Pinpoint the cell where the given text exists, returning its (X, Y) midpoint coordinate. 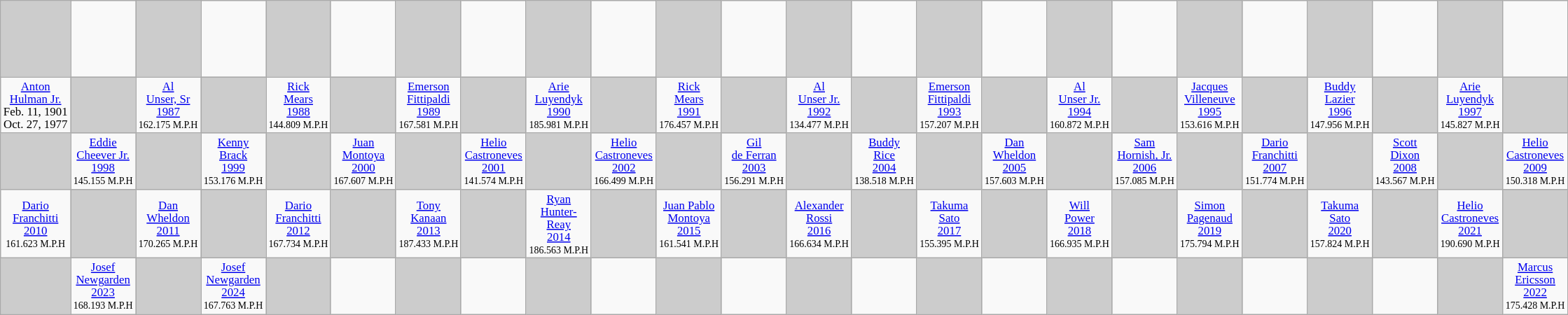
AlexanderRossi2016166.634 M.P.H (819, 223)
ScottDixon2008143.567 M.P.H (1405, 161)
JuanMontoya2000167.607 M.P.H (363, 161)
BuddyRice2004138.518 M.P.H (884, 161)
ArieLuyendyk1990185.981 M.P.H (559, 105)
HelioCastroneves2001141.574 M.P.H (493, 161)
HelioCastroneves2009150.318 M.P.H (1535, 161)
AntonHulman Jr.Feb. 11, 1901Oct. 27, 1977 (36, 105)
SamHornish, Jr.2006157.085 M.P.H (1144, 161)
SimonPagenaud2019175.794 M.P.H (1210, 223)
DanWheldon2011170.265 M.P.H (168, 223)
RickMears1991176.457 M.P.H (689, 105)
AlUnser Jr.1994160.872 M.P.H (1080, 105)
JosefNewgarden2023168.193 M.P.H (104, 286)
JosefNewgarden2024167.763 M.P.H (234, 286)
TakumaSato2020157.824 M.P.H (1340, 223)
DarioFranchitti2010161.623 M.P.H (36, 223)
TakumaSato2017155.395 M.P.H (950, 223)
JacquesVilleneuve1995153.616 M.P.H (1210, 105)
EmersonFittipaldi1993157.207 M.P.H (950, 105)
WillPower2018166.935 M.P.H (1080, 223)
KennyBrack1999153.176 M.P.H (234, 161)
RyanHunter-Reay2014186.563 M.P.H (559, 223)
Gilde Ferran2003156.291 M.P.H (754, 161)
MarcusEricsson2022175.428 M.P.H (1535, 286)
AlUnser Jr.1992134.477 M.P.H (819, 105)
EmersonFittipaldi1989167.581 M.P.H (429, 105)
HelioCastroneves2002166.499 M.P.H (623, 161)
EddieCheever Jr.1998145.155 M.P.H (104, 161)
DanWheldon2005157.603 M.P.H (1014, 161)
ArieLuyendyk1997145.827 M.P.H (1471, 105)
DarioFranchitti2012167.734 M.P.H (298, 223)
RickMears1988144.809 M.P.H (298, 105)
TonyKanaan2013187.433 M.P.H (429, 223)
AlUnser, Sr1987162.175 M.P.H (168, 105)
Juan PabloMontoya2015161.541 M.P.H (689, 223)
BuddyLazier1996147.956 M.P.H (1340, 105)
HelioCastroneves2021190.690 M.P.H (1471, 223)
DarioFranchitti2007151.774 M.P.H (1275, 161)
